Search for the cell housing the specified text and yield its (X, Y) center coordinate. 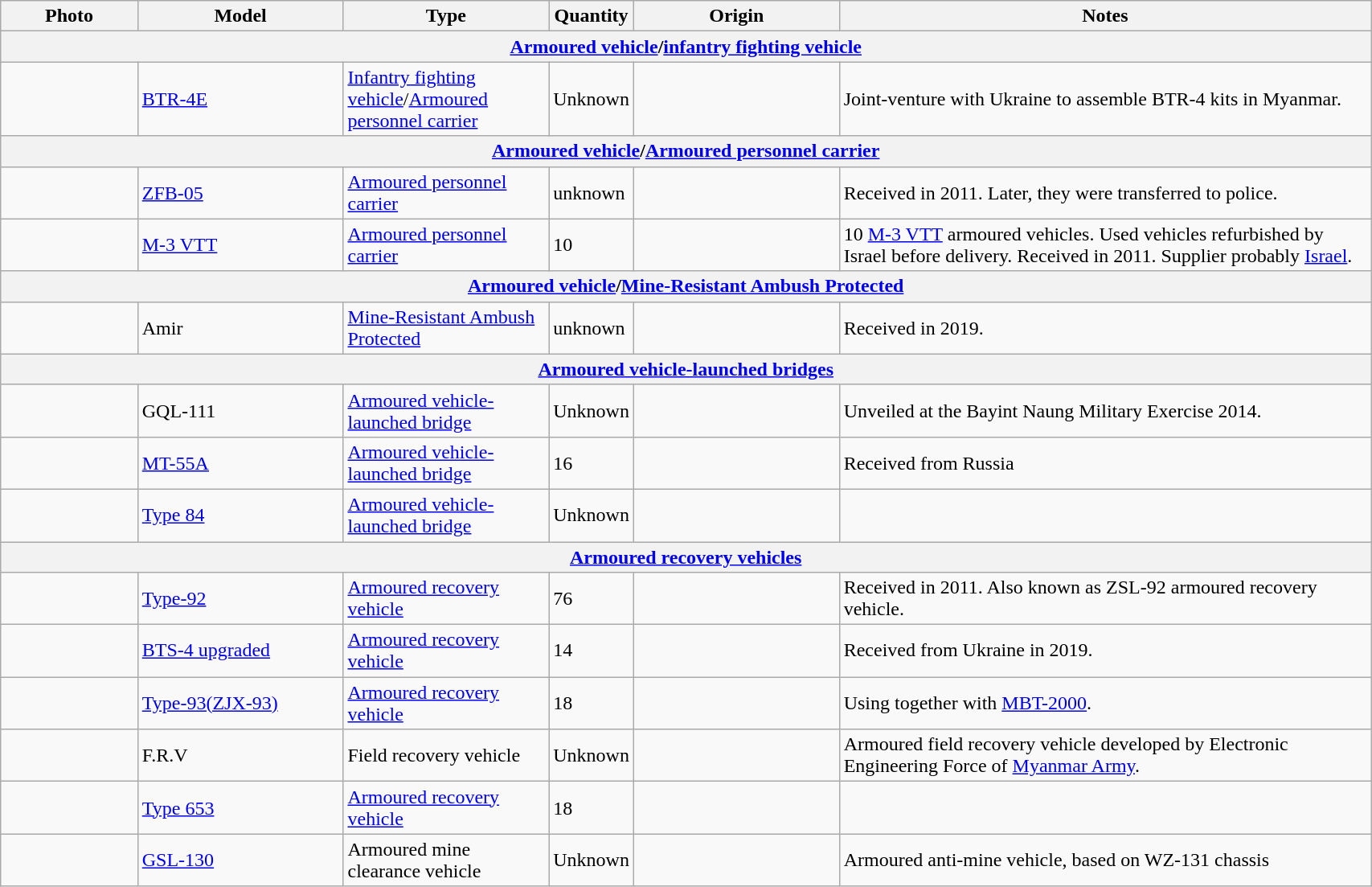
ZFB-05 (240, 193)
Armoured vehicle-launched bridges (686, 369)
GQL-111 (240, 410)
Armoured field recovery vehicle developed by Electronic Engineering Force of Myanmar Army. (1105, 756)
Infantry fighting vehicle/Armoured personnel carrier (446, 99)
GSL-130 (240, 860)
Mine-Resistant Ambush Protected (446, 328)
Armoured vehicle/infantry fighting vehicle (686, 47)
76 (592, 598)
10 M-3 VTT armoured vehicles. Used vehicles refurbished by Israel before delivery. Received in 2011. Supplier probably Israel. (1105, 244)
Type (446, 16)
Origin (736, 16)
Received in 2011. Later, they were transferred to police. (1105, 193)
Type 653 (240, 807)
16 (592, 463)
F.R.V (240, 756)
Using together with MBT-2000. (1105, 703)
Armoured vehicle/Armoured personnel carrier (686, 151)
Quantity (592, 16)
Notes (1105, 16)
10 (592, 244)
Type 84 (240, 515)
Photo (69, 16)
Type-93(ZJX-93) (240, 703)
BTR-4E (240, 99)
Joint-venture with Ukraine to assemble BTR-4 kits in Myanmar. (1105, 99)
BTS-4 upgraded (240, 651)
Armoured vehicle/Mine-Resistant Ambush Protected (686, 286)
Type-92 (240, 598)
Received in 2019. (1105, 328)
Received in 2011. Also known as ZSL-92 armoured recovery vehicle. (1105, 598)
Armoured recovery vehicles (686, 557)
14 (592, 651)
Armoured anti-mine vehicle, based on WZ-131 chassis (1105, 860)
Field recovery vehicle (446, 756)
Unveiled at the Bayint Naung Military Exercise 2014. (1105, 410)
Received from Ukraine in 2019. (1105, 651)
Armoured mine clearance vehicle (446, 860)
M-3 VTT (240, 244)
Amir (240, 328)
Model (240, 16)
MT-55A (240, 463)
Received from Russia (1105, 463)
